Search for the cell housing the specified text and yield its (x, y) center coordinate. 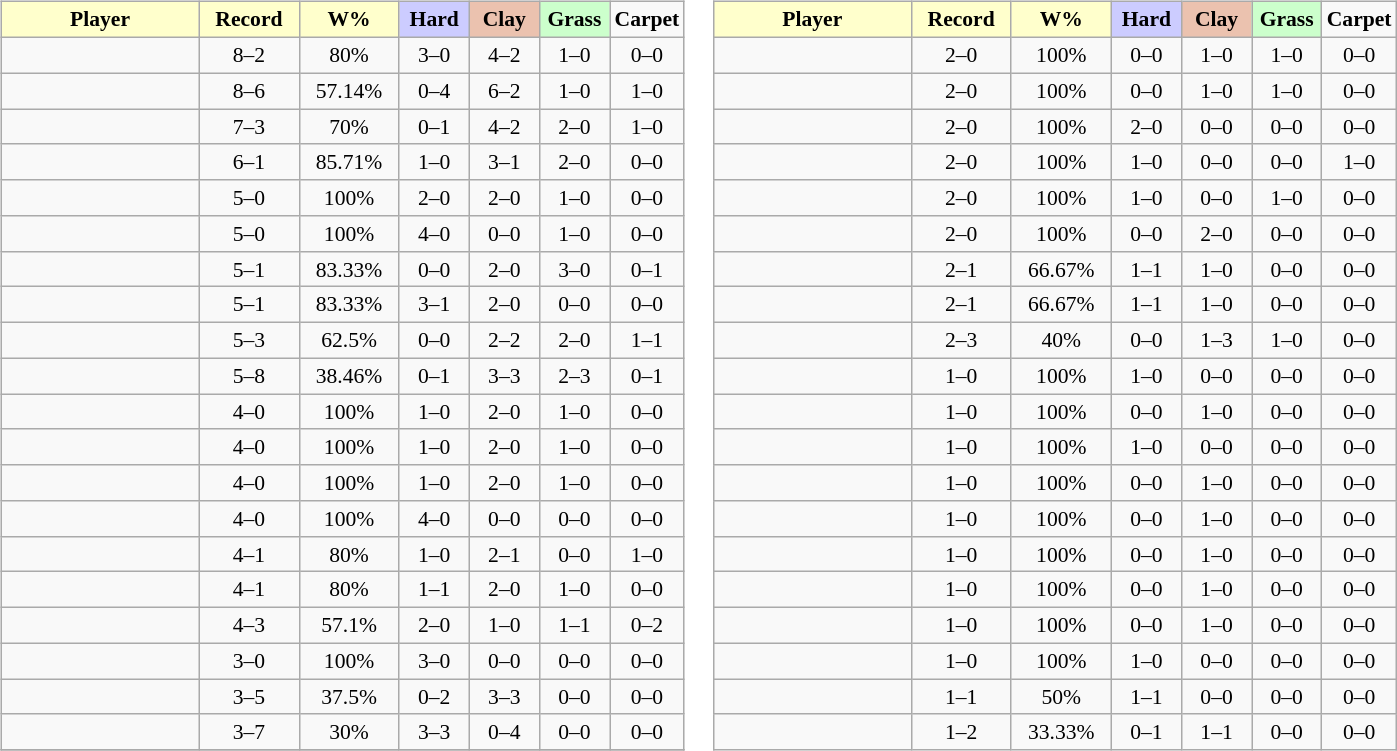
3–5 (249, 697)
33.33% (1061, 732)
1–3 (1216, 340)
62.5% (349, 340)
3–7 (249, 732)
6–2 (504, 91)
70% (349, 127)
8–2 (249, 55)
8–6 (249, 91)
5–3 (249, 340)
57.14% (349, 91)
40% (1061, 340)
38.46% (349, 376)
37.5% (349, 697)
5–8 (249, 376)
1–2 (961, 732)
85.71% (349, 162)
30% (349, 732)
4–3 (249, 625)
2–2 (504, 340)
7–3 (249, 127)
6–1 (249, 162)
50% (1061, 697)
57.1% (349, 625)
